Locate the cell with the specified text and output its [X, Y] center coordinate. 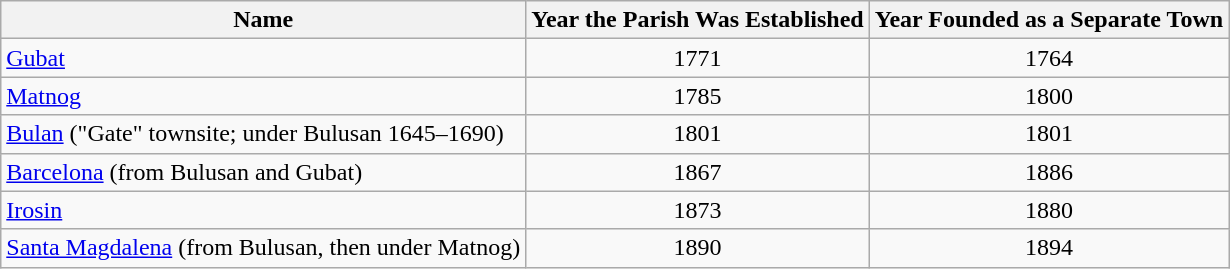
Name [264, 20]
1890 [698, 248]
1800 [1048, 96]
1764 [1048, 58]
Year Founded as a Separate Town [1048, 20]
1886 [1048, 172]
Bulan ("Gate" townsite; under Bulusan 1645–1690) [264, 134]
1894 [1048, 248]
Year the Parish Was Established [698, 20]
Barcelona (from Bulusan and Gubat) [264, 172]
1771 [698, 58]
1880 [1048, 210]
Irosin [264, 210]
1785 [698, 96]
Matnog [264, 96]
Gubat [264, 58]
1873 [698, 210]
1867 [698, 172]
Santa Magdalena (from Bulusan, then under Matnog) [264, 248]
